Extract the [x, y] coordinate from the center of the cell holding the provided text.  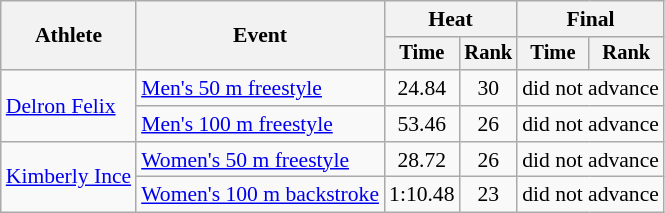
28.72 [422, 160]
23 [489, 195]
Heat [450, 19]
Men's 100 m freestyle [260, 124]
24.84 [422, 88]
1:10.48 [422, 195]
Kimberly Ince [68, 178]
53.46 [422, 124]
Men's 50 m freestyle [260, 88]
Women's 50 m freestyle [260, 160]
Event [260, 36]
Athlete [68, 36]
Women's 100 m backstroke [260, 195]
30 [489, 88]
Final [590, 19]
Delron Felix [68, 106]
